Locate the cell with the specified text and output its (X, Y) center coordinate. 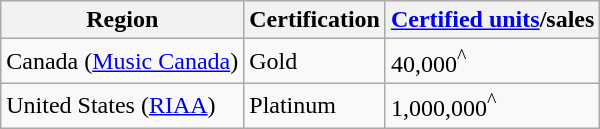
Region (122, 20)
1,000,000^ (492, 106)
United States (RIAA) (122, 106)
Gold (315, 62)
Certification (315, 20)
40,000^ (492, 62)
Certified units/sales (492, 20)
Canada (Music Canada) (122, 62)
Platinum (315, 106)
